Output the [x, y] coordinate of the center of the cell containing the given text.  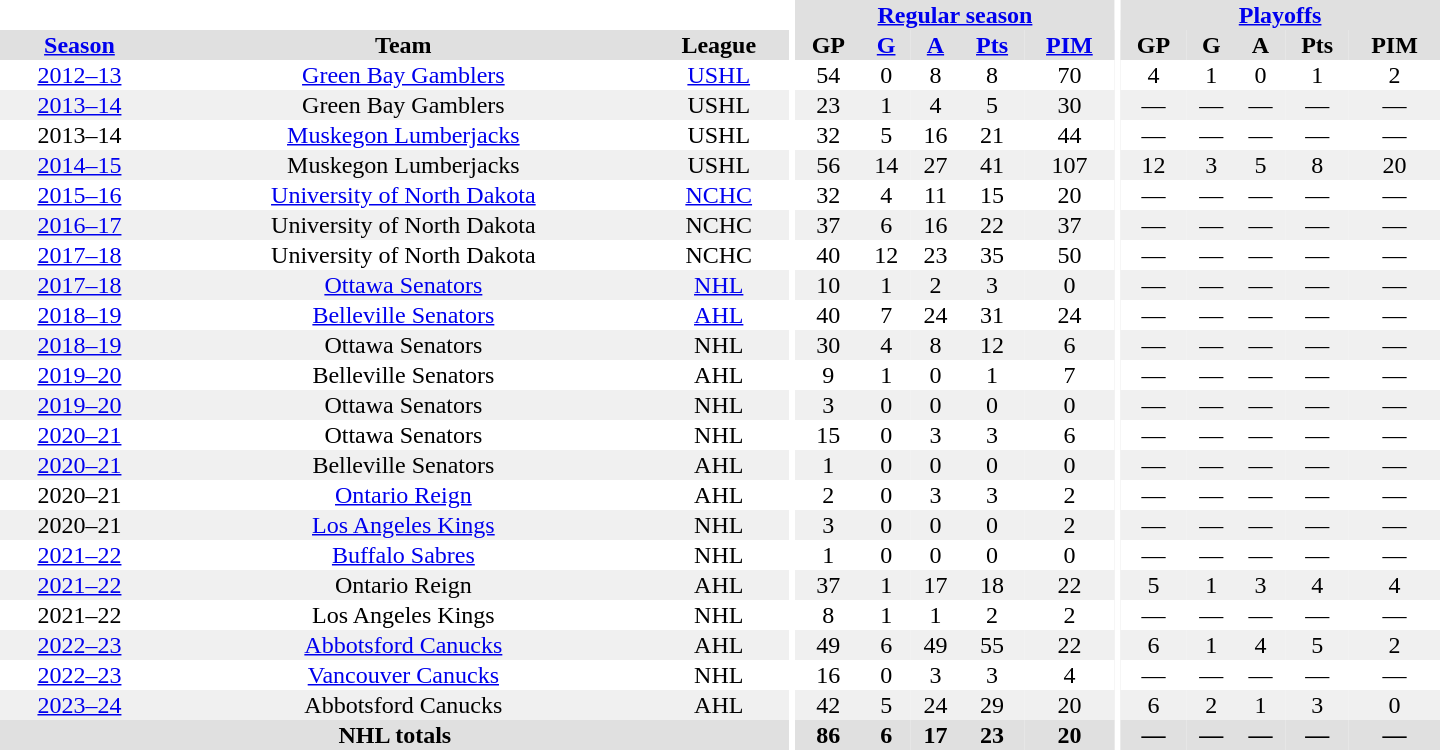
2012–13 [80, 75]
21 [992, 135]
70 [1070, 75]
56 [828, 165]
27 [936, 165]
9 [828, 375]
107 [1070, 165]
44 [1070, 135]
42 [828, 705]
10 [828, 285]
86 [828, 735]
31 [992, 315]
35 [992, 255]
Season [80, 45]
11 [936, 195]
2023–24 [80, 705]
54 [828, 75]
2014–15 [80, 165]
18 [992, 585]
14 [886, 165]
Playoffs [1280, 15]
NHL totals [395, 735]
Team [404, 45]
Buffalo Sabres [404, 555]
29 [992, 705]
2016–17 [80, 225]
55 [992, 645]
Vancouver Canucks [404, 675]
2015–16 [80, 195]
50 [1070, 255]
League [719, 45]
41 [992, 165]
Regular season [955, 15]
